Search for the cell housing the specified text and yield its (X, Y) center coordinate. 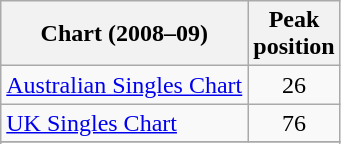
26 (294, 85)
Peakposition (294, 34)
Australian Singles Chart (124, 85)
UK Singles Chart (124, 123)
76 (294, 123)
Chart (2008–09) (124, 34)
